Pinpoint the cell where the given text exists, returning its (x, y) midpoint coordinate. 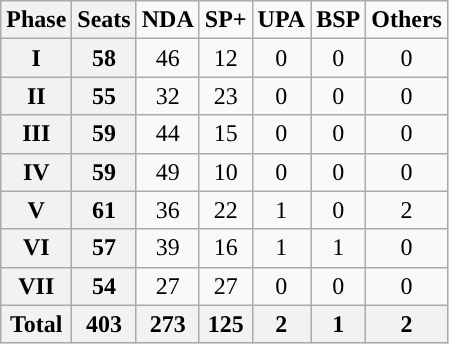
22 (226, 210)
32 (168, 96)
Seats (104, 20)
BSP (338, 20)
55 (104, 96)
VII (36, 286)
15 (226, 134)
57 (104, 248)
Others (407, 20)
SP+ (226, 20)
I (36, 58)
61 (104, 210)
Phase (36, 20)
23 (226, 96)
49 (168, 172)
58 (104, 58)
Total (36, 324)
44 (168, 134)
12 (226, 58)
V (36, 210)
273 (168, 324)
II (36, 96)
54 (104, 286)
10 (226, 172)
46 (168, 58)
III (36, 134)
16 (226, 248)
36 (168, 210)
39 (168, 248)
NDA (168, 20)
403 (104, 324)
UPA (282, 20)
125 (226, 324)
IV (36, 172)
VI (36, 248)
